Capture the cell that displays the provided text and extract its [X, Y] central coordinate. 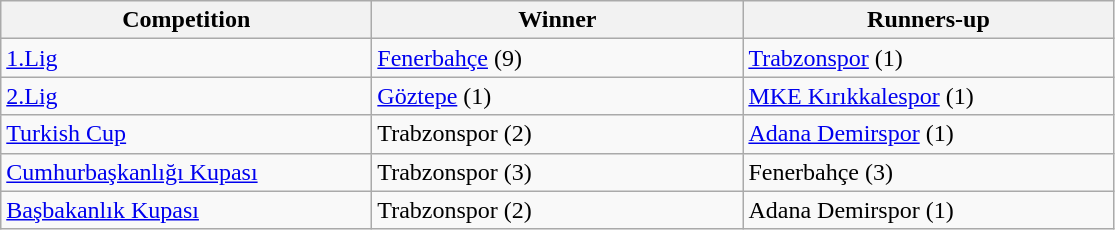
Trabzonspor (1) [928, 58]
Winner [558, 20]
Turkish Cup [186, 134]
Cumhurbaşkanlığı Kupası [186, 172]
Fenerbahçe (3) [928, 172]
Competition [186, 20]
Göztepe (1) [558, 96]
Trabzonspor (3) [558, 172]
Fenerbahçe (9) [558, 58]
Runners-up [928, 20]
2.Lig [186, 96]
Başbakanlık Kupası [186, 210]
MKE Kırıkkalespor (1) [928, 96]
1.Lig [186, 58]
